Provide the (x, y) coordinate of the cell's center where the given text is located.  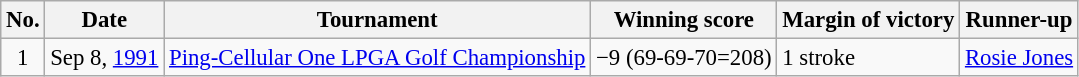
Rosie Jones (1020, 58)
Margin of victory (868, 20)
Runner-up (1020, 20)
Winning score (684, 20)
−9 (69-69-70=208) (684, 58)
1 stroke (868, 58)
No. (23, 20)
1 (23, 58)
Sep 8, 1991 (104, 58)
Ping-Cellular One LPGA Golf Championship (378, 58)
Date (104, 20)
Tournament (378, 20)
